For the text-containing cell, return its midpoint in [X, Y] coordinate format. 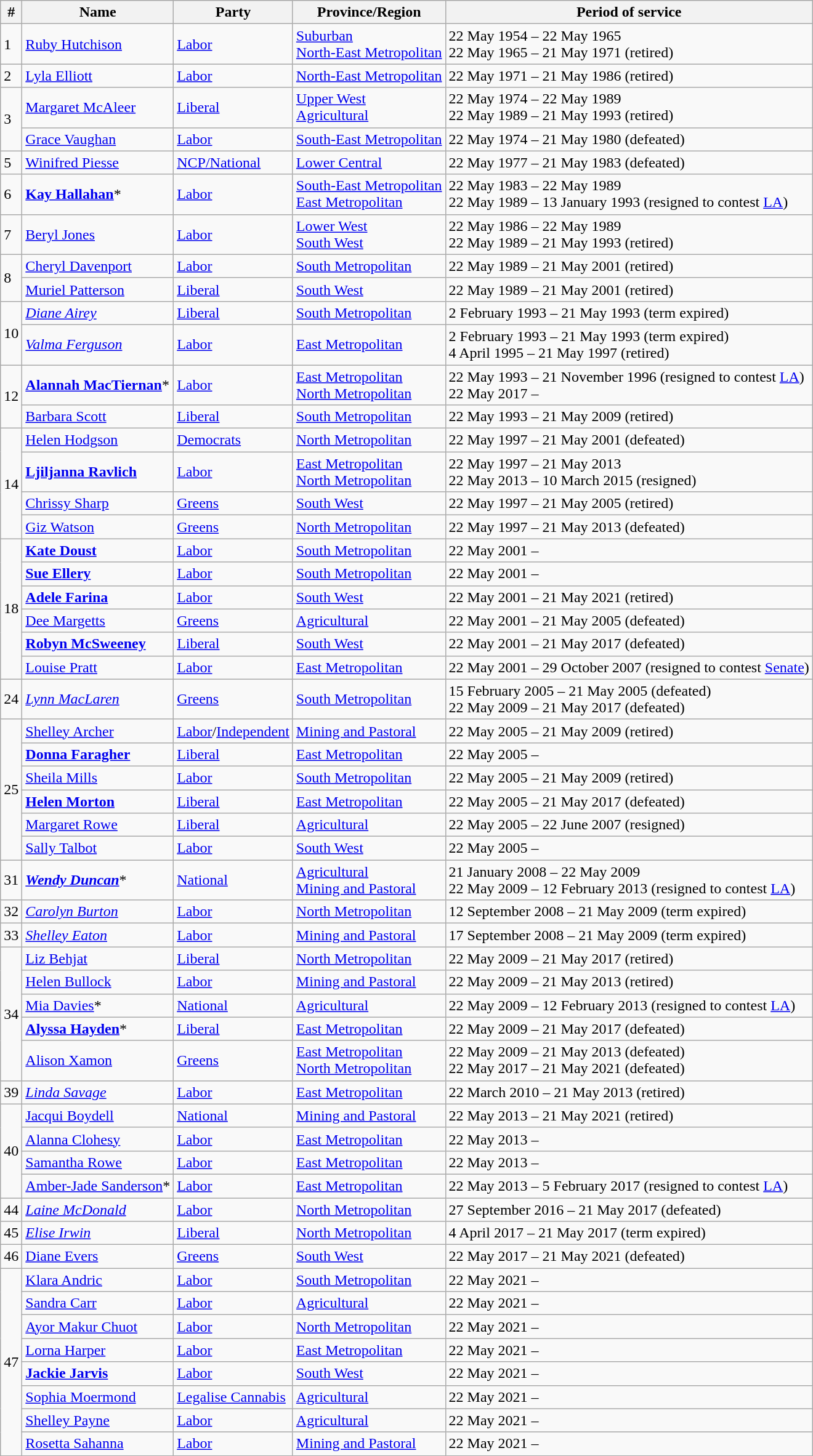
21 January 2008 – 22 May 2009 22 May 2009 – 12 February 2013 (resigned to contest LA) [629, 880]
Shelley Payne [98, 1420]
17 September 2008 – 21 May 2009 (term expired) [629, 935]
Alannah MacTiernan* [98, 384]
15 February 2005 – 21 May 2005 (defeated) 22 May 2009 – 21 May 2017 (defeated) [629, 699]
Donna Faragher [98, 754]
Margaret Rowe [98, 825]
2 February 1993 – 21 May 1993 (term expired) 4 April 1995 – 21 May 1997 (retired) [629, 345]
22 May 2009 – 21 May 2013 (retired) [629, 982]
Rosetta Sahanna [98, 1444]
Lower Central [369, 163]
25 [11, 789]
22 May 2009 – 21 May 2017 (defeated) [629, 1029]
Beryl Jones [98, 234]
Laine McDonald [98, 1210]
Jacqui Boydell [98, 1116]
Carolyn Burton [98, 912]
22 May 2013 – 5 February 2017 (resigned to contest LA) [629, 1186]
Ayor Makur Chuot [98, 1327]
Chrissy Sharp [98, 504]
Dee Margetts [98, 621]
27 September 2016 – 21 May 2017 (defeated) [629, 1210]
40 [11, 1151]
8 [11, 278]
North-East Metropolitan [369, 76]
Adele Farina [98, 597]
Helen Bullock [98, 982]
Shelley Eaton [98, 935]
Suburban North-East Metropolitan [369, 44]
33 [11, 935]
Alison Xamon [98, 1060]
Liz Behjat [98, 959]
22 May 1954 – 22 May 1965 22 May 1965 – 21 May 1971 (retired) [629, 44]
Robyn McSweeney [98, 644]
22 May 2005 – 21 May 2017 (defeated) [629, 801]
Sophia Moermond [98, 1397]
34 [11, 1013]
Margaret McAleer [98, 107]
Lynn MacLaren [98, 699]
22 May 2001 – 21 May 2021 (retired) [629, 597]
6 [11, 195]
Lyla Elliott [98, 76]
Sue Ellery [98, 574]
Valma Ferguson [98, 345]
Wendy Duncan* [98, 880]
Diane Airey [98, 313]
18 [11, 609]
Alyssa Hayden* [98, 1029]
22 May 1997 – 21 May 2005 (retired) [629, 504]
22 May 1983 – 22 May 1989 22 May 1989 – 13 January 1993 (resigned to contest LA) [629, 195]
Diane Evers [98, 1257]
10 [11, 332]
Cheryl Davenport [98, 266]
Period of service [629, 12]
Jackie Jarvis [98, 1374]
Mia Davies* [98, 1005]
22 May 2009 – 12 February 2013 (resigned to contest LA) [629, 1005]
4 April 2017 – 21 May 2017 (term expired) [629, 1233]
Agricultural Mining and Pastoral [369, 880]
45 [11, 1233]
22 May 1971 – 21 May 1986 (retired) [629, 76]
Amber-Jade Sanderson* [98, 1186]
Shelley Archer [98, 731]
Elise Irwin [98, 1233]
22 March 2010 – 21 May 2013 (retired) [629, 1092]
Barbara Scott [98, 417]
31 [11, 880]
Muriel Patterson [98, 289]
South-East Metropolitan East Metropolitan [369, 195]
Democrats [233, 440]
NCP/National [233, 163]
Ljiljanna Ravlich [98, 472]
Helen Hodgson [98, 440]
Grace Vaughan [98, 139]
2 February 1993 – 21 May 1993 (term expired) [629, 313]
12 September 2008 – 21 May 2009 (term expired) [629, 912]
2 [11, 76]
Lorna Harper [98, 1350]
22 May 1986 – 22 May 1989 22 May 1989 – 21 May 1993 (retired) [629, 234]
7 [11, 234]
Party [233, 12]
22 May 2013 – 21 May 2021 (retired) [629, 1116]
22 May 1993 – 21 November 1996 (resigned to contest LA) 22 May 2017 – [629, 384]
Legalise Cannabis [233, 1397]
3 [11, 119]
44 [11, 1210]
24 [11, 699]
39 [11, 1092]
22 May 1997 – 21 May 2013 22 May 2013 – 10 March 2015 (resigned) [629, 472]
Sandra Carr [98, 1303]
Helen Morton [98, 801]
Winifred Piesse [98, 163]
Samantha Rowe [98, 1162]
22 May 1974 – 22 May 1989 22 May 1989 – 21 May 1993 (retired) [629, 107]
32 [11, 912]
Louise Pratt [98, 667]
Ruby Hutchison [98, 44]
1 [11, 44]
22 May 2009 – 21 May 2017 (retired) [629, 959]
47 [11, 1362]
22 May 2017 – 21 May 2021 (defeated) [629, 1257]
Kay Hallahan* [98, 195]
22 May 1977 – 21 May 1983 (defeated) [629, 163]
Giz Watson [98, 527]
22 May 1997 – 21 May 2013 (defeated) [629, 527]
Name [98, 12]
Sally Talbot [98, 848]
22 May 2001 – 21 May 2005 (defeated) [629, 621]
22 May 2001 – 21 May 2017 (defeated) [629, 644]
South-East Metropolitan [369, 139]
Labor/Independent [233, 731]
5 [11, 163]
22 May 2009 – 21 May 2013 (defeated) 22 May 2017 – 21 May 2021 (defeated) [629, 1060]
22 May 1974 – 21 May 1980 (defeated) [629, 139]
12 [11, 396]
Province/Region [369, 12]
Upper West Agricultural [369, 107]
# [11, 12]
22 May 2005 – 22 June 2007 (resigned) [629, 825]
22 May 1997 – 21 May 2001 (defeated) [629, 440]
Klara Andric [98, 1280]
46 [11, 1257]
22 May 1993 – 21 May 2009 (retired) [629, 417]
Sheila Mills [98, 778]
Kate Doust [98, 550]
Alanna Clohesy [98, 1139]
Linda Savage [98, 1092]
22 May 2001 – 29 October 2007 (resigned to contest Senate) [629, 667]
14 [11, 484]
Lower West South West [369, 234]
